Extract the [x, y] coordinate from the center of the cell holding the provided text.  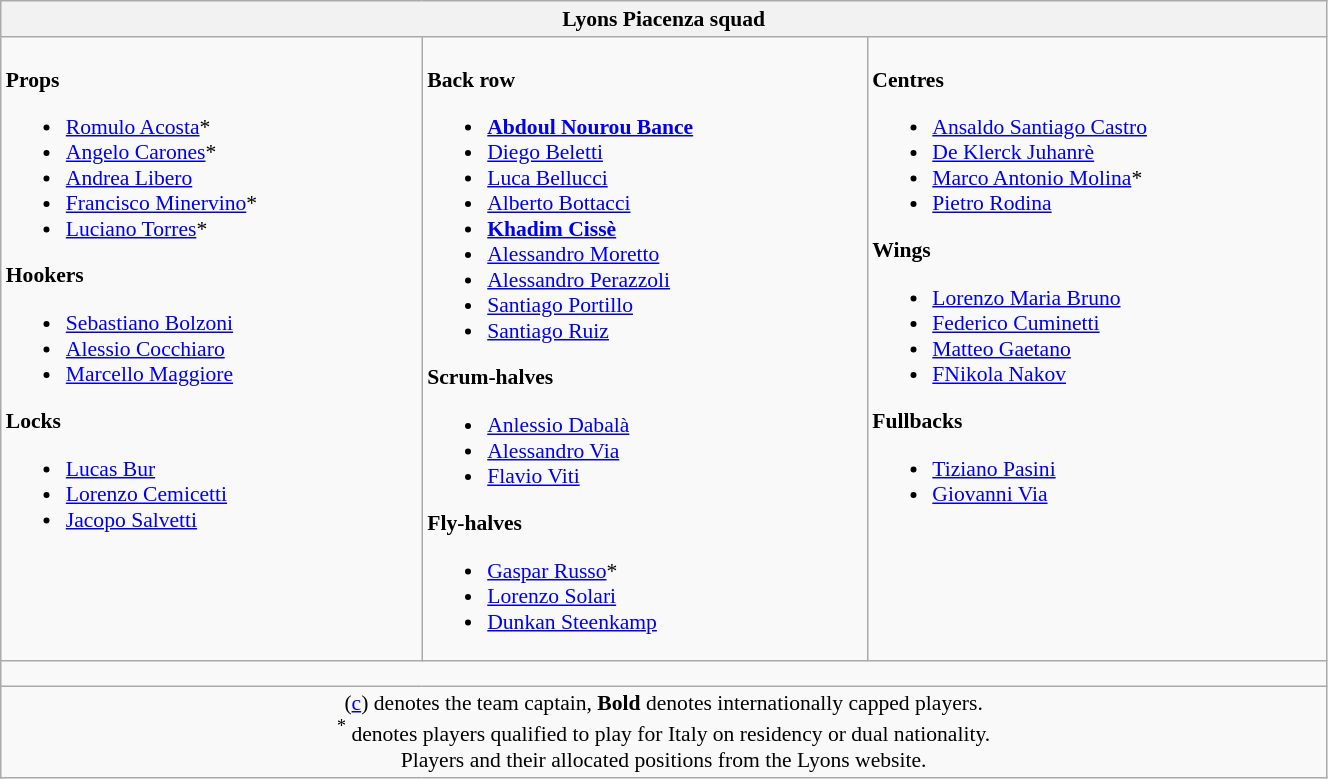
Lyons Piacenza squad [664, 19]
